Find where the given text appears and provide that cell's center as [x, y] coordinate. 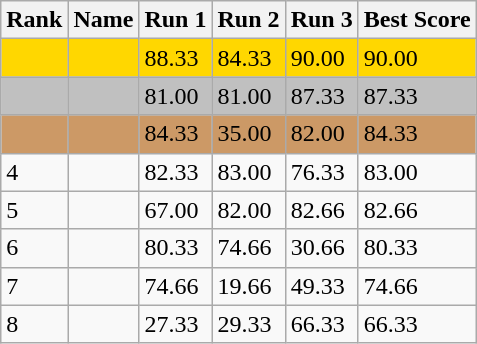
Rank [34, 20]
82.33 [176, 172]
76.33 [322, 172]
Best Score [417, 20]
6 [34, 248]
Name [104, 20]
8 [34, 324]
27.33 [176, 324]
4 [34, 172]
35.00 [248, 134]
5 [34, 210]
Run 3 [322, 20]
30.66 [322, 248]
7 [34, 286]
Run 1 [176, 20]
67.00 [176, 210]
29.33 [248, 324]
88.33 [176, 58]
19.66 [248, 286]
49.33 [322, 286]
Run 2 [248, 20]
